Identify which cell holds the provided text, then report its (X, Y) central coordinate. 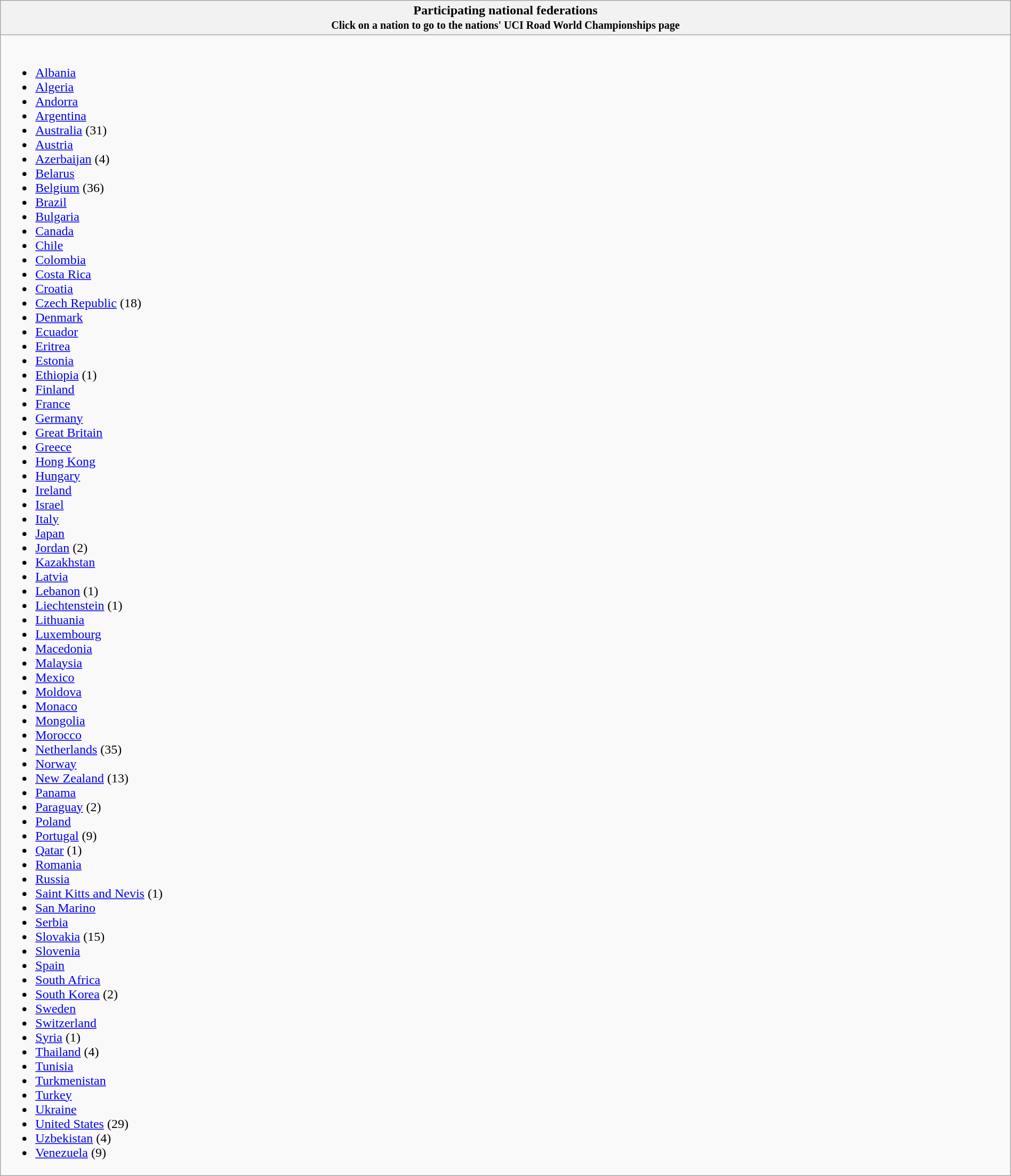
Participating national federationsClick on a nation to go to the nations' UCI Road World Championships page (505, 18)
